Extract the [X, Y] coordinate from the center of the cell holding the provided text.  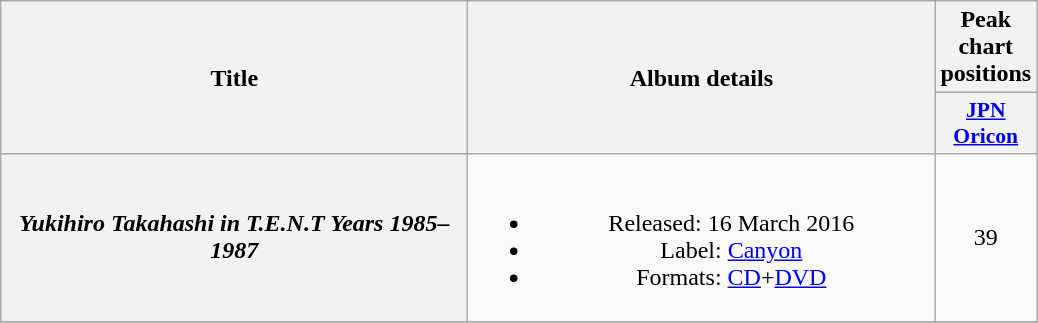
Peak chart positions [986, 47]
JPNOricon [986, 124]
Released: 16 March 2016Label: CanyonFormats: CD+DVD [702, 238]
Yukihiro Takahashi in T.E.N.T Years 1985–1987 [234, 238]
Title [234, 78]
Album details [702, 78]
39 [986, 238]
